Return the [x, y] coordinate for the center point of the cell that contains the specified text.  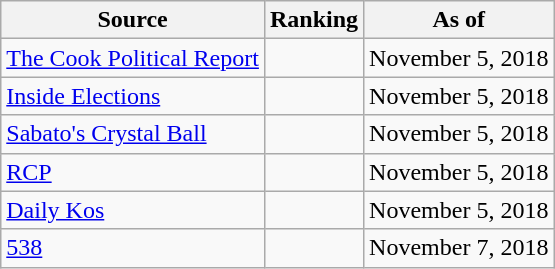
November 7, 2018 [459, 248]
Ranking [314, 20]
The Cook Political Report [133, 58]
As of [459, 20]
Daily Kos [133, 210]
Sabato's Crystal Ball [133, 134]
Inside Elections [133, 96]
RCP [133, 172]
Source [133, 20]
538 [133, 248]
